Locate the cell with the specified text and output its (X, Y) center coordinate. 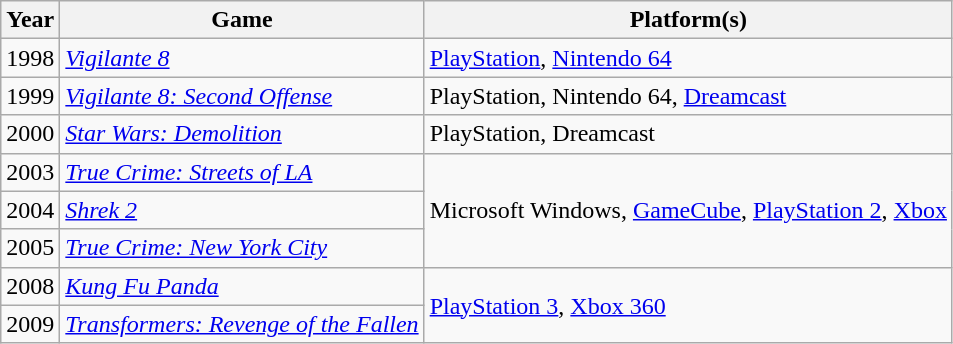
Vigilante 8 (242, 58)
Platform(s) (688, 20)
1999 (30, 96)
2009 (30, 324)
Transformers: Revenge of the Fallen (242, 324)
1998 (30, 58)
Game (242, 20)
2003 (30, 172)
Star Wars: Demolition (242, 134)
PlayStation, Dreamcast (688, 134)
Kung Fu Panda (242, 286)
2008 (30, 286)
2005 (30, 248)
PlayStation, Nintendo 64, Dreamcast (688, 96)
Year (30, 20)
2000 (30, 134)
PlayStation, Nintendo 64 (688, 58)
Shrek 2 (242, 210)
Microsoft Windows, GameCube, PlayStation 2, Xbox (688, 210)
2004 (30, 210)
True Crime: Streets of LA (242, 172)
True Crime: New York City (242, 248)
PlayStation 3, Xbox 360 (688, 305)
Vigilante 8: Second Offense (242, 96)
